Extract the (x, y) coordinate from the center of the cell holding the provided text.  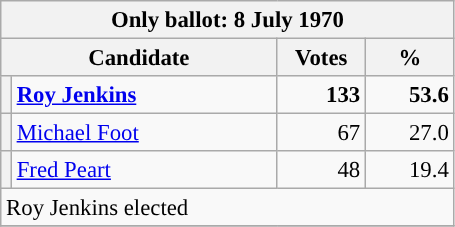
27.0 (410, 133)
Only ballot: 8 July 1970 (228, 20)
67 (322, 133)
53.6 (410, 95)
19.4 (410, 170)
% (410, 58)
Votes (322, 58)
Candidate (139, 58)
Fred Peart (144, 170)
133 (322, 95)
Roy Jenkins (144, 95)
Roy Jenkins elected (228, 208)
48 (322, 170)
Michael Foot (144, 133)
